Return the [x, y] coordinate for the center point of the cell that contains the specified text.  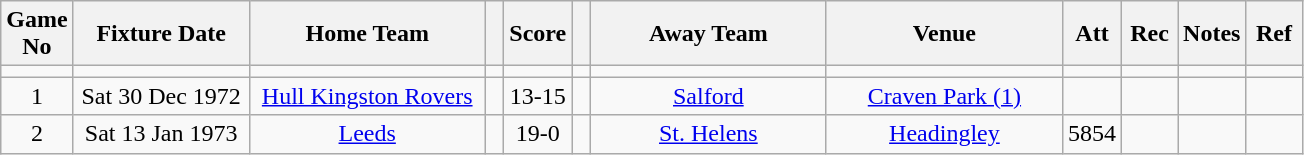
Notes [1212, 34]
2 [37, 134]
Score [538, 34]
5854 [1092, 134]
Away Team [708, 34]
Att [1092, 34]
Salford [708, 96]
19-0 [538, 134]
Rec [1150, 34]
1 [37, 96]
Craven Park (1) [944, 96]
Home Team [367, 34]
Sat 13 Jan 1973 [161, 134]
St. Helens [708, 134]
Ref [1274, 34]
Sat 30 Dec 1972 [161, 96]
Hull Kingston Rovers [367, 96]
13-15 [538, 96]
Leeds [367, 134]
Venue [944, 34]
Fixture Date [161, 34]
Headingley [944, 134]
Game No [37, 34]
